Determine the [x, y] coordinate at the center of the cell enclosing the given text.  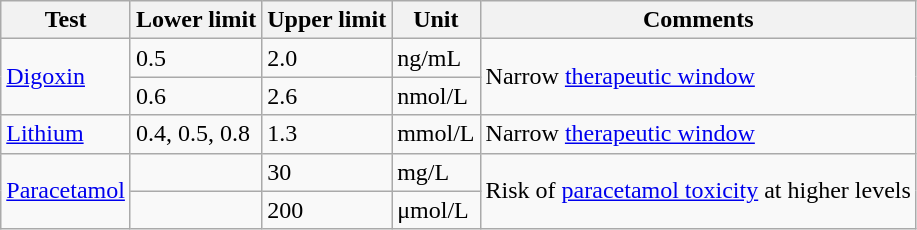
200 [327, 210]
Lower limit [196, 20]
0.5 [196, 58]
μmol/L [436, 210]
Upper limit [327, 20]
Digoxin [66, 77]
mmol/L [436, 134]
Paracetamol [66, 191]
2.6 [327, 96]
ng/mL [436, 58]
Unit [436, 20]
Comments [698, 20]
nmol/L [436, 96]
Lithium [66, 134]
mg/L [436, 172]
Test [66, 20]
Risk of paracetamol toxicity at higher levels [698, 191]
30 [327, 172]
0.4, 0.5, 0.8 [196, 134]
2.0 [327, 58]
0.6 [196, 96]
1.3 [327, 134]
